From the cell containing the given text, extract its center point as [x, y] coordinate. 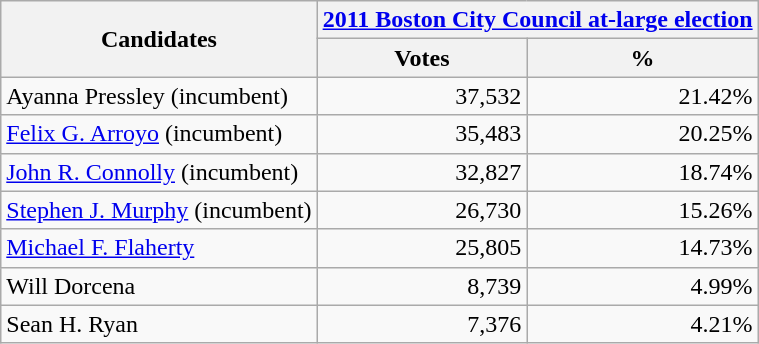
Candidates [159, 39]
Michael F. Flaherty [159, 248]
Sean H. Ryan [159, 324]
8,739 [422, 286]
Will Dorcena [159, 286]
20.25% [642, 134]
4.99% [642, 286]
John R. Connolly (incumbent) [159, 172]
32,827 [422, 172]
25,805 [422, 248]
Felix G. Arroyo (incumbent) [159, 134]
4.21% [642, 324]
7,376 [422, 324]
Ayanna Pressley (incumbent) [159, 96]
2011 Boston City Council at-large election [538, 20]
18.74% [642, 172]
35,483 [422, 134]
15.26% [642, 210]
% [642, 58]
Stephen J. Murphy (incumbent) [159, 210]
14.73% [642, 248]
26,730 [422, 210]
37,532 [422, 96]
21.42% [642, 96]
Votes [422, 58]
